From the cell containing the given text, extract its center point as [X, Y] coordinate. 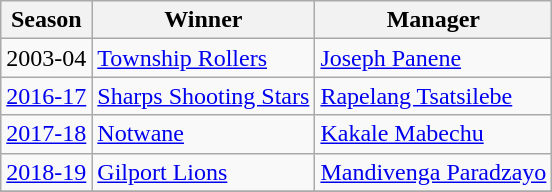
Manager [434, 20]
Notwane [204, 134]
2017-18 [46, 134]
2016-17 [46, 96]
Kakale Mabechu [434, 134]
Gilport Lions [204, 172]
Joseph Panene [434, 58]
Mandivenga Paradzayo [434, 172]
2018-19 [46, 172]
Sharps Shooting Stars [204, 96]
Season [46, 20]
2003-04 [46, 58]
Rapelang Tsatsilebe [434, 96]
Township Rollers [204, 58]
Winner [204, 20]
